For the text-containing cell, return its midpoint in [X, Y] coordinate format. 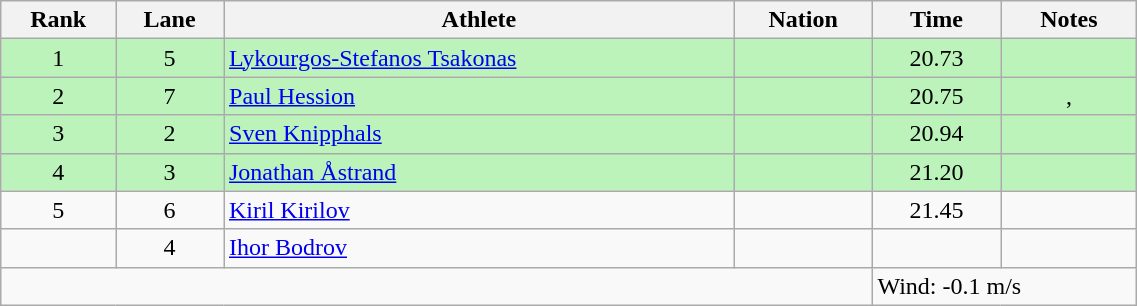
Paul Hession [480, 96]
Sven Knipphals [480, 134]
Rank [58, 20]
7 [170, 96]
20.94 [936, 134]
Jonathan Åstrand [480, 172]
Notes [1069, 20]
Wind: -0.1 m/s [1004, 286]
1 [58, 58]
21.45 [936, 210]
, [1069, 96]
20.73 [936, 58]
Ihor Bodrov [480, 248]
6 [170, 210]
Lykourgos-Stefanos Tsakonas [480, 58]
Kiril Kirilov [480, 210]
20.75 [936, 96]
Nation [803, 20]
21.20 [936, 172]
Time [936, 20]
Athlete [480, 20]
Lane [170, 20]
